Detect which cell encompasses the target text, then output its (X, Y) center coordinate. 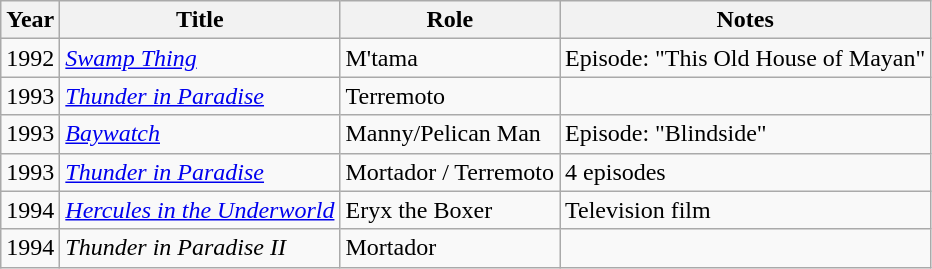
Notes (746, 20)
Mortador (450, 248)
Manny/Pelican Man (450, 134)
Year (30, 20)
Baywatch (200, 134)
Eryx the Boxer (450, 210)
Role (450, 20)
Thunder in Paradise II (200, 248)
M'tama (450, 58)
Television film (746, 210)
1992 (30, 58)
Title (200, 20)
Episode: "This Old House of Mayan" (746, 58)
Terremoto (450, 96)
Swamp Thing (200, 58)
Hercules in the Underworld (200, 210)
4 episodes (746, 172)
Mortador / Terremoto (450, 172)
Episode: "Blindside" (746, 134)
